Return [x, y] of the center of cell containing provided text 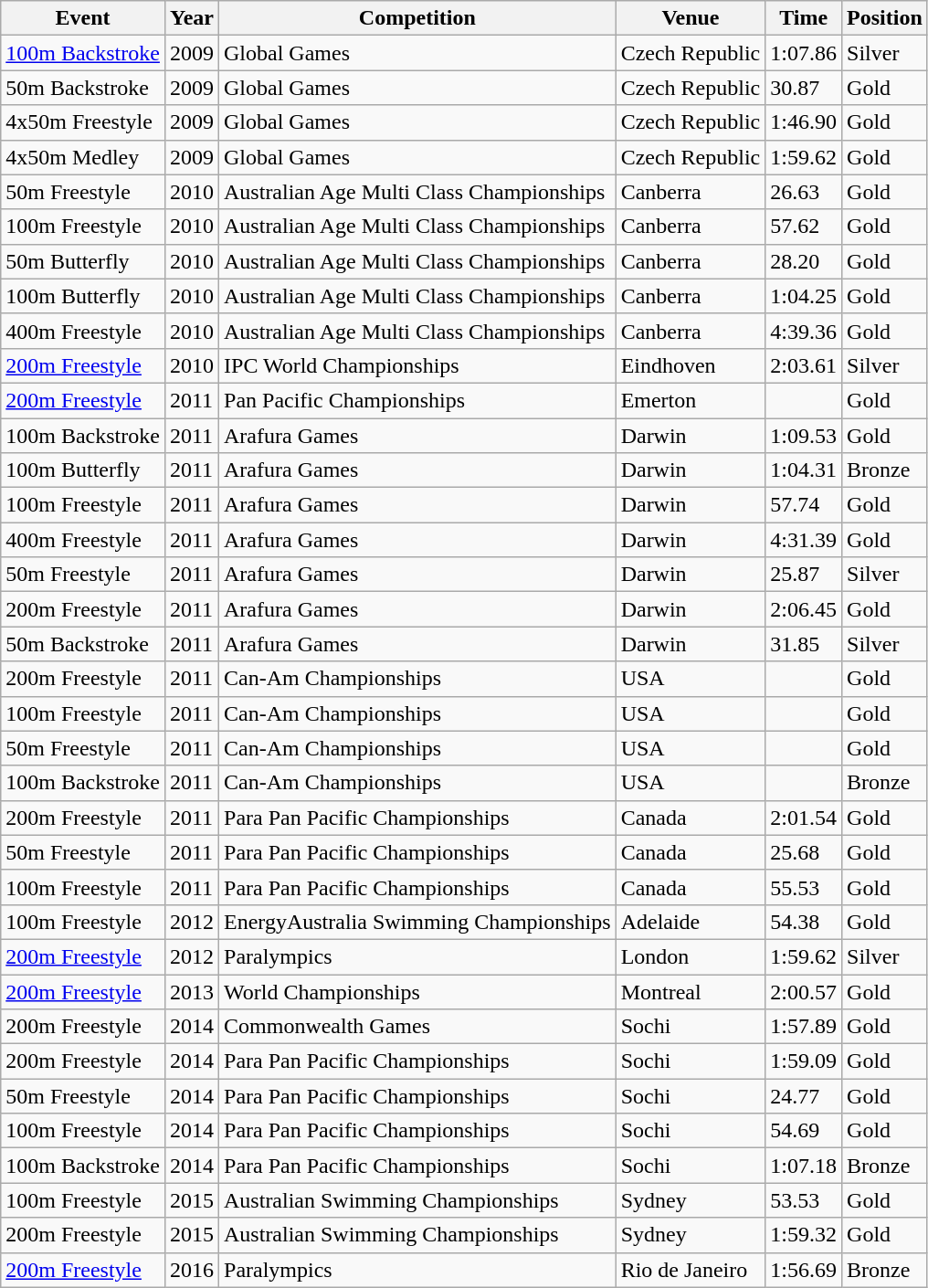
2:03.61 [804, 365]
1:04.25 [804, 296]
Competition [418, 18]
Adelaide [691, 922]
54.69 [804, 1131]
Commonwealth Games [418, 1027]
53.53 [804, 1200]
Eindhoven [691, 365]
Emerton [691, 400]
1:07.86 [804, 53]
Pan Pacific Championships [418, 400]
1:59.32 [804, 1235]
Rio de Janeiro [691, 1270]
Time [804, 18]
Montreal [691, 991]
24.77 [804, 1096]
2:06.45 [804, 609]
2013 [192, 991]
World Championships [418, 991]
4x50m Medley [83, 157]
31.85 [804, 644]
Year [192, 18]
4x50m Freestyle [83, 122]
50m Butterfly [83, 261]
Event [83, 18]
Venue [691, 18]
2:00.57 [804, 991]
1:57.89 [804, 1027]
1:07.18 [804, 1166]
EnergyAustralia Swimming Championships [418, 922]
55.53 [804, 887]
4:39.36 [804, 331]
2016 [192, 1270]
IPC World Championships [418, 365]
30.87 [804, 88]
London [691, 956]
57.74 [804, 505]
4:31.39 [804, 540]
1:04.31 [804, 470]
1:46.90 [804, 122]
25.68 [804, 852]
26.63 [804, 192]
1:56.69 [804, 1270]
54.38 [804, 922]
25.87 [804, 575]
2:01.54 [804, 818]
Position [885, 18]
57.62 [804, 227]
28.20 [804, 261]
1:59.09 [804, 1061]
1:09.53 [804, 436]
